Pinpoint the cell where the given text exists, returning its (x, y) midpoint coordinate. 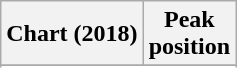
Peak position (189, 34)
Chart (2018) (72, 34)
